Pinpoint the cell where the given text exists, returning its (X, Y) midpoint coordinate. 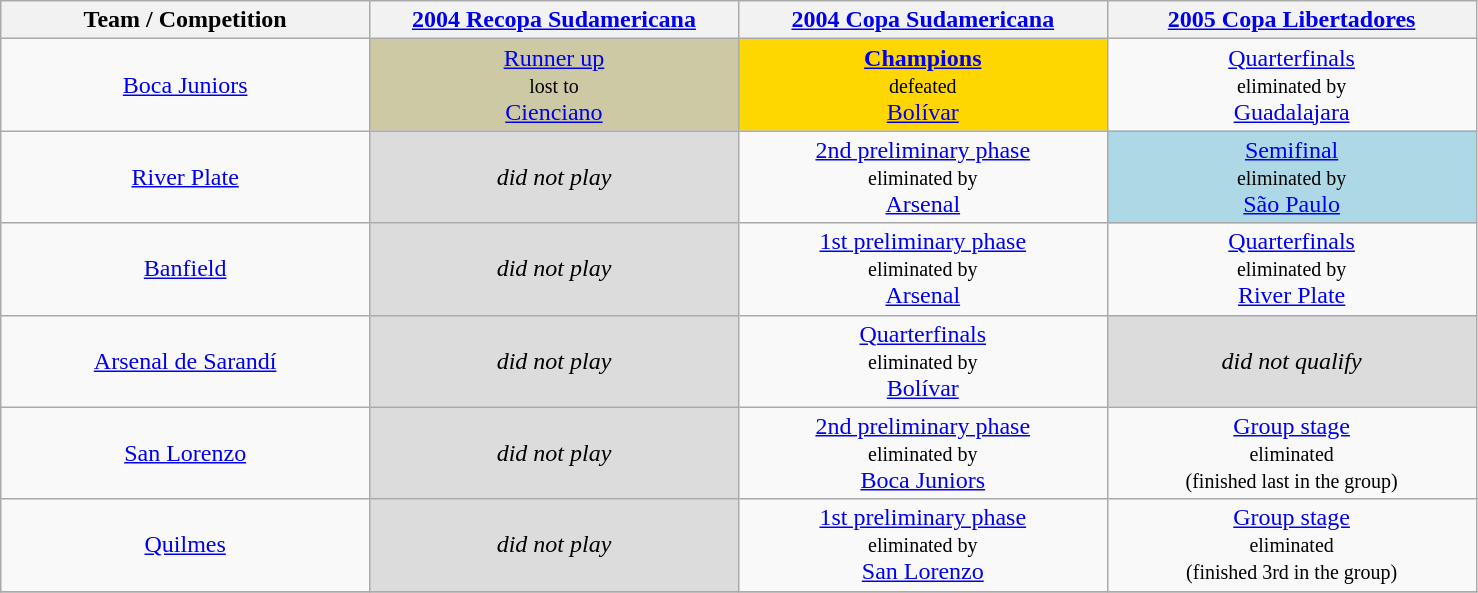
San Lorenzo (186, 453)
2nd preliminary phase eliminated by Boca Juniors (922, 453)
Boca Juniors (186, 85)
Champions defeated Bolívar (922, 85)
Quarterfinals eliminated by River Plate (1292, 269)
1st preliminary phase eliminated by San Lorenzo (922, 545)
2004 Recopa Sudamericana (554, 20)
2005 Copa Libertadores (1292, 20)
Team / Competition (186, 20)
Semifinal eliminated by São Paulo (1292, 177)
Runner up lost to Cienciano (554, 85)
Group stage eliminated(finished 3rd in the group) (1292, 545)
Group stage eliminated(finished last in the group) (1292, 453)
Quilmes (186, 545)
2004 Copa Sudamericana (922, 20)
Quarterfinals eliminated by Guadalajara (1292, 85)
did not qualify (1292, 361)
Arsenal de Sarandí (186, 361)
1st preliminary phase eliminated by Arsenal (922, 269)
River Plate (186, 177)
2nd preliminary phase eliminated by Arsenal (922, 177)
Quarterfinals eliminated by Bolívar (922, 361)
Banfield (186, 269)
